Return (x, y) of the center of cell containing provided text 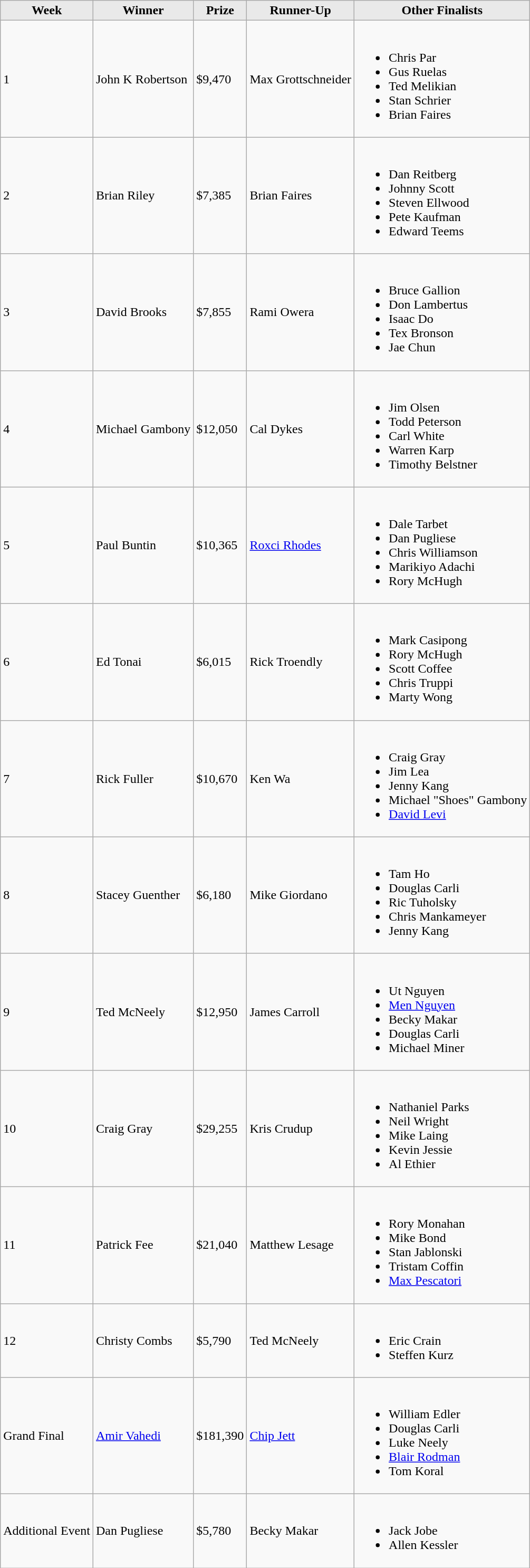
2 (47, 195)
$12,950 (220, 1012)
Ken Wa (301, 779)
$10,365 (220, 546)
Patrick Fee (143, 1245)
Tam HoDouglas CarliRic TuholskyChris MankameyerJenny Kang (442, 895)
$21,040 (220, 1245)
Prize (220, 11)
William EdlerDouglas CarliLuke NeelyBlair RodmanTom Koral (442, 1436)
3 (47, 312)
Winner (143, 11)
Other Finalists (442, 11)
Bruce GallionDon LambertusIsaac DoTex BronsonJae Chun (442, 312)
Roxci Rhodes (301, 546)
Chris ParGus RuelasTed MelikianStan SchrierBrian Faires (442, 79)
Brian Riley (143, 195)
Chip Jett (301, 1436)
Mike Giordano (301, 895)
Additional Event (47, 1531)
David Brooks (143, 312)
Ut NguyenMen NguyenBecky MakarDouglas CarliMichael Miner (442, 1012)
$29,255 (220, 1128)
James Carroll (301, 1012)
Paul Buntin (143, 546)
Nathaniel ParksNeil WrightMike LaingKevin JessieAl Ethier (442, 1128)
4 (47, 428)
$12,050 (220, 428)
Mark CasipongRory McHughScott CoffeeChris TruppiMarty Wong (442, 662)
Craig GrayJim LeaJenny KangMichael "Shoes" GambonyDavid Levi (442, 779)
Eric CrainSteffen Kurz (442, 1340)
Amir Vahedi (143, 1436)
9 (47, 1012)
11 (47, 1245)
Matthew Lesage (301, 1245)
Michael Gambony (143, 428)
Week (47, 11)
Craig Gray (143, 1128)
Rick Fuller (143, 779)
$6,180 (220, 895)
7 (47, 779)
Dan Pugliese (143, 1531)
Max Grottschneider (301, 79)
Stacey Guenther (143, 895)
Rami Owera (301, 312)
10 (47, 1128)
Jack JobeAllen Kessler (442, 1531)
Ed Tonai (143, 662)
6 (47, 662)
John K Robertson (143, 79)
8 (47, 895)
$10,670 (220, 779)
12 (47, 1340)
Rory MonahanMike BondStan JablonskiTristam CoffinMax Pescatori (442, 1245)
$5,780 (220, 1531)
$181,390 (220, 1436)
Jim OlsenTodd PetersonCarl WhiteWarren KarpTimothy Belstner (442, 428)
Kris Crudup (301, 1128)
Brian Faires (301, 195)
Dale TarbetDan PuglieseChris WilliamsonMarikiyo AdachiRory McHugh (442, 546)
Runner-Up (301, 11)
$7,385 (220, 195)
Rick Troendly (301, 662)
Christy Combs (143, 1340)
$6,015 (220, 662)
Becky Makar (301, 1531)
$5,790 (220, 1340)
Cal Dykes (301, 428)
$9,470 (220, 79)
1 (47, 79)
$7,855 (220, 312)
5 (47, 546)
Grand Final (47, 1436)
Dan ReitbergJohnny ScottSteven EllwoodPete KaufmanEdward Teems (442, 195)
